Scan for the cell matching the given text and deliver its (x, y) coordinate at center. 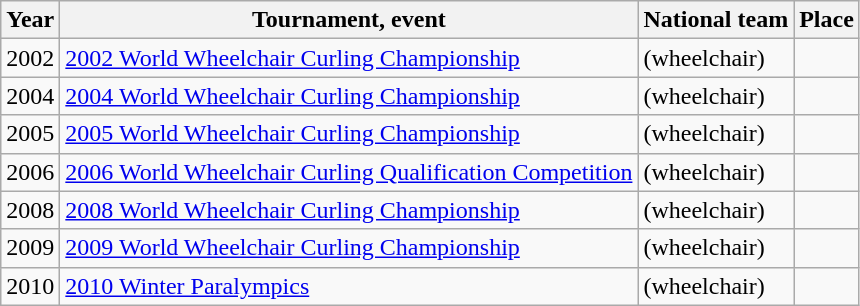
2009 World Wheelchair Curling Championship (349, 248)
2009 (30, 248)
National team (716, 20)
2008 World Wheelchair Curling Championship (349, 210)
Place (827, 20)
2004 (30, 96)
Tournament, event (349, 20)
2008 (30, 210)
Year (30, 20)
2005 World Wheelchair Curling Championship (349, 134)
2004 World Wheelchair Curling Championship (349, 96)
2006 (30, 172)
2010 (30, 286)
2005 (30, 134)
2006 World Wheelchair Curling Qualification Competition (349, 172)
2002 World Wheelchair Curling Championship (349, 58)
2010 Winter Paralympics (349, 286)
2002 (30, 58)
